Return [x, y] of the center of cell containing provided text 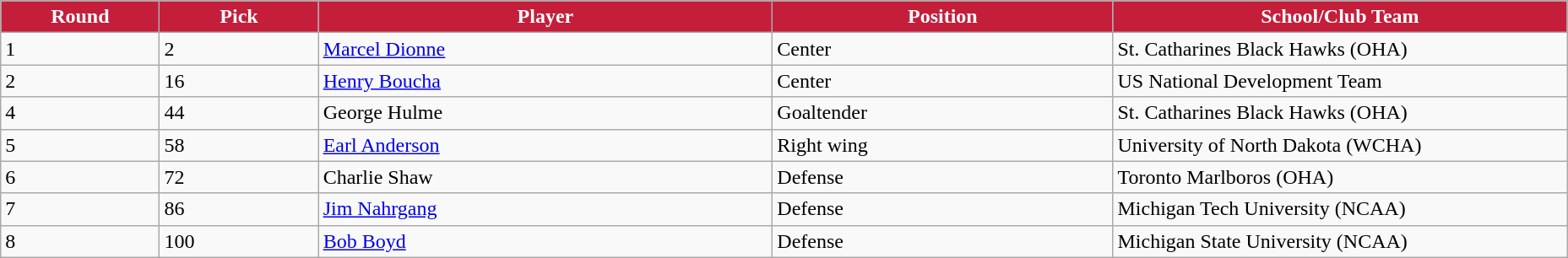
1 [80, 49]
University of North Dakota (WCHA) [1340, 145]
8 [80, 241]
86 [239, 209]
US National Development Team [1340, 81]
Earl Anderson [545, 145]
Bob Boyd [545, 241]
58 [239, 145]
Jim Nahrgang [545, 209]
George Hulme [545, 113]
Right wing [942, 145]
Charlie Shaw [545, 177]
44 [239, 113]
Toronto Marlboros (OHA) [1340, 177]
Michigan Tech University (NCAA) [1340, 209]
Marcel Dionne [545, 49]
100 [239, 241]
6 [80, 177]
Position [942, 17]
72 [239, 177]
16 [239, 81]
Michigan State University (NCAA) [1340, 241]
Round [80, 17]
5 [80, 145]
School/Club Team [1340, 17]
Henry Boucha [545, 81]
7 [80, 209]
Pick [239, 17]
4 [80, 113]
Goaltender [942, 113]
Player [545, 17]
